Pinpoint the cell where the given text exists, returning its (x, y) midpoint coordinate. 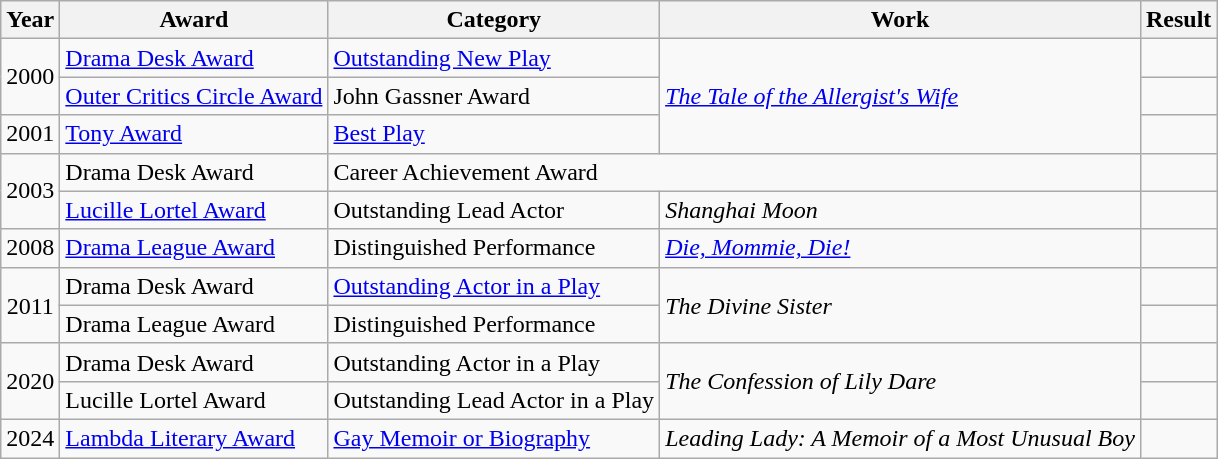
2020 (30, 381)
Tony Award (194, 134)
Category (494, 20)
Best Play (494, 134)
2011 (30, 305)
Lambda Literary Award (194, 438)
Outstanding New Play (494, 58)
Result (1178, 20)
The Tale of the Allergist's Wife (900, 96)
Work (900, 20)
2001 (30, 134)
2000 (30, 77)
Outer Critics Circle Award (194, 96)
Shanghai Moon (900, 210)
2024 (30, 438)
The Divine Sister (900, 305)
Gay Memoir or Biography (494, 438)
2003 (30, 191)
Award (194, 20)
Career Achievement Award (734, 172)
Die, Mommie, Die! (900, 248)
John Gassner Award (494, 96)
Leading Lady: A Memoir of a Most Unusual Boy (900, 438)
Year (30, 20)
Outstanding Lead Actor (494, 210)
2008 (30, 248)
Outstanding Lead Actor in a Play (494, 400)
The Confession of Lily Dare (900, 381)
